Scan for the cell matching the given text and deliver its [X, Y] coordinate at center. 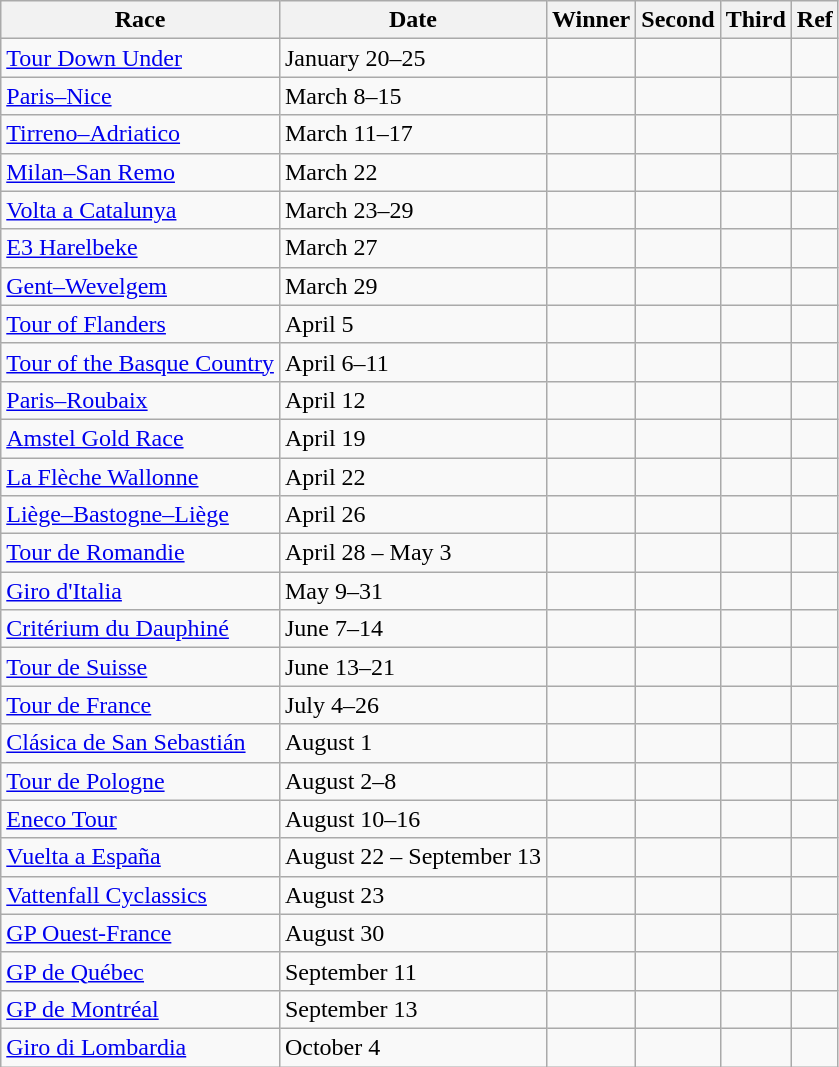
Tour de Suisse [140, 667]
Tour Down Under [140, 58]
Vattenfall Cyclassics [140, 895]
March 29 [412, 286]
July 4–26 [412, 705]
June 7–14 [412, 629]
Critérium du Dauphiné [140, 629]
Third [756, 20]
GP de Québec [140, 971]
March 11–17 [412, 134]
September 13 [412, 1009]
March 27 [412, 248]
September 11 [412, 971]
April 6–11 [412, 362]
August 10–16 [412, 819]
August 2–8 [412, 781]
La Flèche Wallonne [140, 477]
Second [678, 20]
Eneco Tour [140, 819]
August 30 [412, 933]
April 22 [412, 477]
Winner [590, 20]
Vuelta a España [140, 857]
GP Ouest-France [140, 933]
August 22 – September 13 [412, 857]
Tour of Flanders [140, 324]
Clásica de San Sebastián [140, 743]
October 4 [412, 1047]
Tour de Pologne [140, 781]
Gent–Wevelgem [140, 286]
Paris–Roubaix [140, 400]
Date [412, 20]
March 22 [412, 172]
Amstel Gold Race [140, 438]
Tour de France [140, 705]
April 5 [412, 324]
Paris–Nice [140, 96]
Tour de Romandie [140, 553]
Tirreno–Adriatico [140, 134]
June 13–21 [412, 667]
April 28 – May 3 [412, 553]
Ref [814, 20]
May 9–31 [412, 591]
March 23–29 [412, 210]
March 8–15 [412, 96]
Tour of the Basque Country [140, 362]
Liège–Bastogne–Liège [140, 515]
Milan–San Remo [140, 172]
August 23 [412, 895]
Giro d'Italia [140, 591]
Giro di Lombardia [140, 1047]
Race [140, 20]
April 19 [412, 438]
January 20–25 [412, 58]
E3 Harelbeke [140, 248]
GP de Montréal [140, 1009]
August 1 [412, 743]
Volta a Catalunya [140, 210]
April 12 [412, 400]
April 26 [412, 515]
